Detect which cell encompasses the target text, then output its (X, Y) center coordinate. 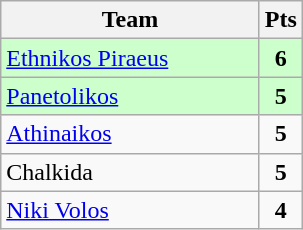
Pts (280, 20)
Panetolikos (130, 96)
4 (280, 210)
Chalkida (130, 172)
Team (130, 20)
6 (280, 58)
Athinaikos (130, 134)
Ethnikos Piraeus (130, 58)
Niki Volos (130, 210)
